Pinpoint the cell where the given text exists, returning its (x, y) midpoint coordinate. 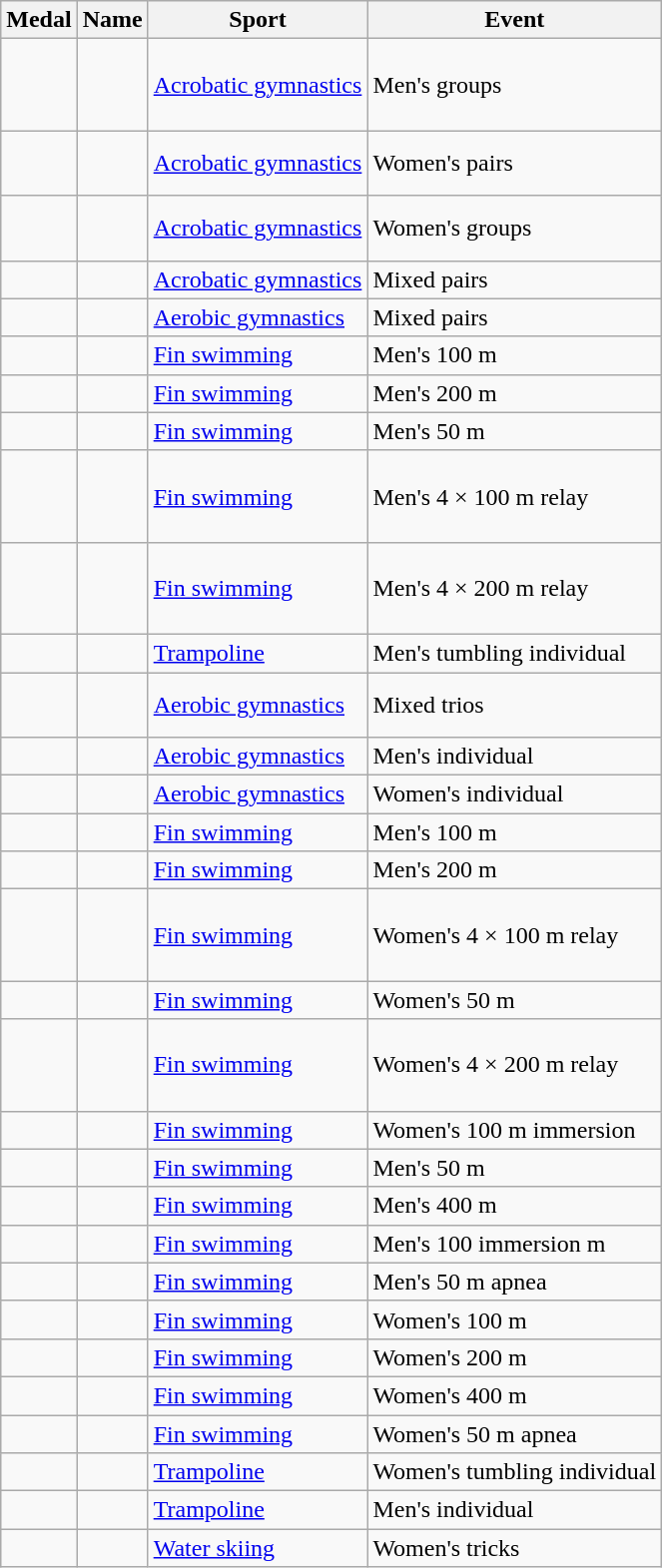
Women's 50 m (515, 1000)
Women's 200 m (515, 1357)
Women's individual (515, 794)
Men's 400 m (515, 1206)
Men's 4 × 100 m relay (515, 496)
Women's 4 × 200 m relay (515, 1065)
Event (515, 20)
Men's 50 m apnea (515, 1282)
Sport (258, 20)
Women's groups (515, 228)
Women's 4 × 100 m relay (515, 935)
Men's 4 × 200 m relay (515, 588)
Women's 100 m immersion (515, 1130)
Women's tricks (515, 1548)
Women's tumbling individual (515, 1472)
Water skiing (258, 1548)
Men's tumbling individual (515, 653)
Women's pairs (515, 164)
Mixed trios (515, 705)
Women's 400 m (515, 1395)
Men's groups (515, 85)
Women's 50 m apnea (515, 1434)
Name (112, 20)
Medal (39, 20)
Men's 100 immersion m (515, 1244)
Women's 100 m (515, 1319)
